From the cell containing the given text, extract its center point as [x, y] coordinate. 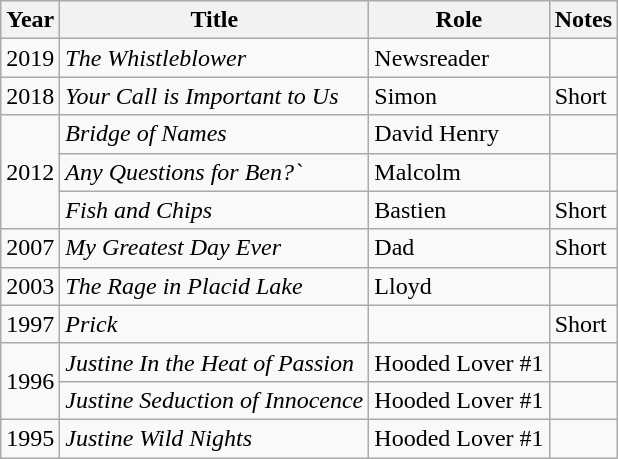
2007 [30, 248]
1997 [30, 324]
Simon [459, 96]
Justine In the Heat of Passion [214, 362]
Lloyd [459, 286]
Any Questions for Ben?` [214, 172]
Justine Wild Nights [214, 438]
2012 [30, 172]
The Rage in Placid Lake [214, 286]
Malcolm [459, 172]
David Henry [459, 134]
My Greatest Day Ever [214, 248]
Notes [583, 20]
2019 [30, 58]
2018 [30, 96]
Newsreader [459, 58]
Title [214, 20]
The Whistleblower [214, 58]
Bridge of Names [214, 134]
Your Call is Important to Us [214, 96]
Fish and Chips [214, 210]
Role [459, 20]
2003 [30, 286]
1995 [30, 438]
Year [30, 20]
Bastien [459, 210]
Prick [214, 324]
Dad [459, 248]
Justine Seduction of Innocence [214, 400]
1996 [30, 381]
